Capture the cell that displays the provided text and extract its [x, y] central coordinate. 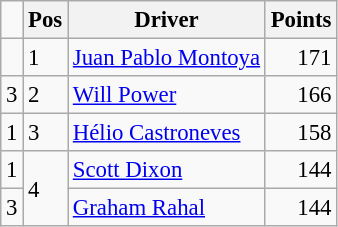
Hélio Castroneves [167, 133]
158 [300, 133]
Graham Rahal [167, 208]
Scott Dixon [167, 170]
171 [300, 58]
166 [300, 95]
Points [300, 20]
Pos [46, 20]
Juan Pablo Montoya [167, 58]
2 [46, 95]
Driver [167, 20]
4 [46, 188]
Will Power [167, 95]
